Extract the [X, Y] coordinate from the center of the cell holding the provided text.  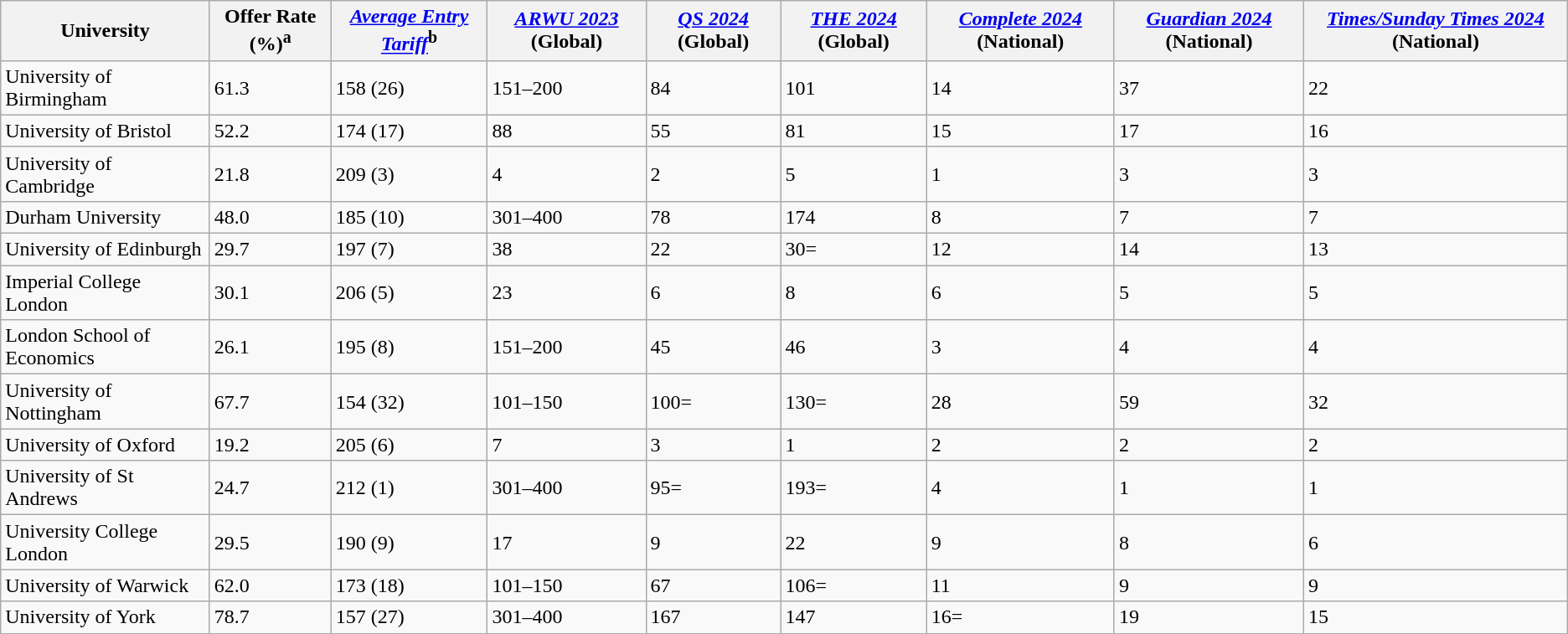
University of Nottingham [106, 402]
193= [854, 487]
16 [1436, 131]
11 [1020, 585]
32 [1436, 402]
University of St Andrews [106, 487]
78 [714, 217]
University [106, 31]
101 [854, 87]
167 [714, 617]
154 (32) [409, 402]
158 (26) [409, 87]
24.7 [270, 487]
212 (1) [409, 487]
46 [854, 347]
209 (3) [409, 174]
38 [566, 250]
University of York [106, 617]
197 (7) [409, 250]
13 [1436, 250]
Average Entry Tariffb [409, 31]
Times/Sunday Times 2024 (National) [1436, 31]
173 (18) [409, 585]
88 [566, 131]
Guardian 2024 (National) [1209, 31]
55 [714, 131]
University of Cambridge [106, 174]
19 [1209, 617]
78.7 [270, 617]
30.1 [270, 293]
106= [854, 585]
University College London [106, 543]
48.0 [270, 217]
ARWU 2023 (Global) [566, 31]
100= [714, 402]
185 (10) [409, 217]
University of Edinburgh [106, 250]
61.3 [270, 87]
81 [854, 131]
174 [854, 217]
29.5 [270, 543]
Offer Rate (%)a [270, 31]
206 (5) [409, 293]
130= [854, 402]
205 (6) [409, 445]
26.1 [270, 347]
67 [714, 585]
67.7 [270, 402]
157 (27) [409, 617]
147 [854, 617]
84 [714, 87]
Imperial College London [106, 293]
16= [1020, 617]
28 [1020, 402]
174 (17) [409, 131]
45 [714, 347]
62.0 [270, 585]
University of Oxford [106, 445]
95= [714, 487]
Complete 2024 (National) [1020, 31]
30= [854, 250]
University of Bristol [106, 131]
Durham University [106, 217]
190 (9) [409, 543]
59 [1209, 402]
19.2 [270, 445]
21.8 [270, 174]
THE 2024 (Global) [854, 31]
37 [1209, 87]
12 [1020, 250]
29.7 [270, 250]
23 [566, 293]
195 (8) [409, 347]
52.2 [270, 131]
University of Warwick [106, 585]
London School of Economics [106, 347]
University of Birmingham [106, 87]
QS 2024 (Global) [714, 31]
